Provide the [x, y] coordinate of the cell's center where the given text is located.  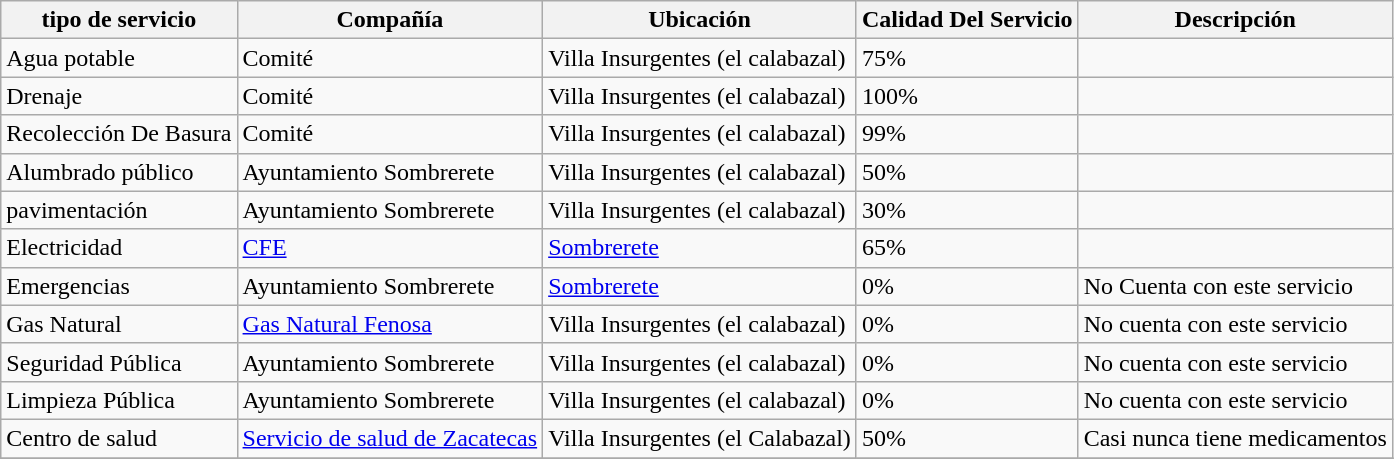
65% [967, 248]
Seguridad Pública [119, 362]
30% [967, 210]
Casi nunca tiene medicamentos [1235, 438]
Ubicación [700, 20]
Alumbrado público [119, 172]
100% [967, 96]
75% [967, 58]
Drenaje [119, 96]
tipo de servicio [119, 20]
Limpieza Pública [119, 400]
pavimentación [119, 210]
Calidad Del Servicio [967, 20]
Gas Natural Fenosa [390, 324]
Servicio de salud de Zacatecas [390, 438]
CFE [390, 248]
Gas Natural [119, 324]
No Cuenta con este servicio [1235, 286]
Compañía [390, 20]
99% [967, 134]
Agua potable [119, 58]
Descripción [1235, 20]
Villa Insurgentes (el Calabazal) [700, 438]
Electricidad [119, 248]
Emergencias [119, 286]
Centro de salud [119, 438]
Recolección De Basura [119, 134]
